Output the (X, Y) coordinate of the center of the cell containing the given text.  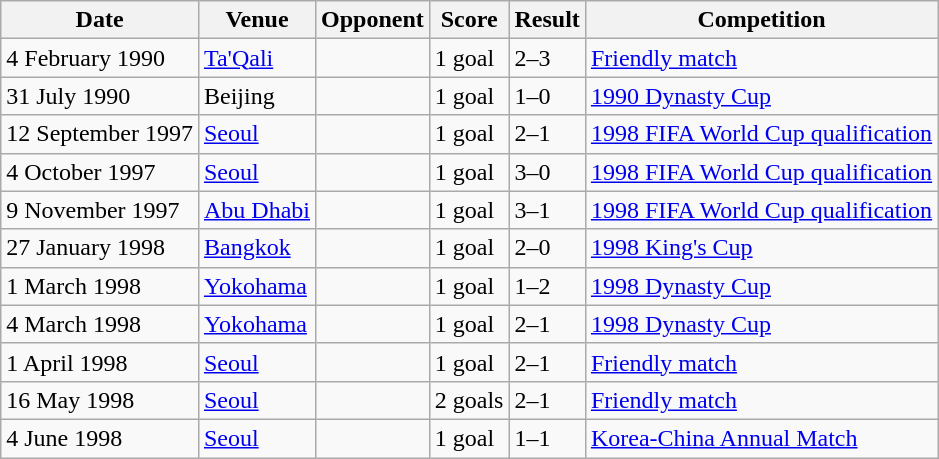
31 July 1990 (100, 96)
3–0 (547, 172)
3–1 (547, 210)
2–3 (547, 58)
Venue (256, 20)
Bangkok (256, 248)
4 October 1997 (100, 172)
1–2 (547, 286)
1998 King's Cup (761, 248)
2–0 (547, 248)
4 February 1990 (100, 58)
Beijing (256, 96)
Abu Dhabi (256, 210)
27 January 1998 (100, 248)
Result (547, 20)
1 April 1998 (100, 362)
Opponent (372, 20)
16 May 1998 (100, 400)
12 September 1997 (100, 134)
1–1 (547, 438)
Ta'Qali (256, 58)
Score (469, 20)
Korea-China Annual Match (761, 438)
9 November 1997 (100, 210)
1 March 1998 (100, 286)
Competition (761, 20)
Date (100, 20)
2 goals (469, 400)
4 June 1998 (100, 438)
1990 Dynasty Cup (761, 96)
4 March 1998 (100, 324)
1–0 (547, 96)
